Output the [X, Y] coordinate of the center of the cell containing the given text.  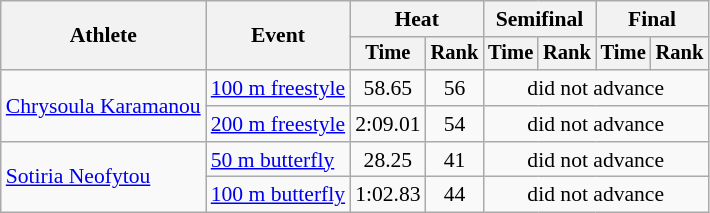
Final [652, 19]
2:09.01 [388, 124]
Athlete [104, 36]
50 m butterfly [278, 160]
Sotiria Neofytou [104, 178]
56 [455, 88]
100 m freestyle [278, 88]
Event [278, 36]
1:02.83 [388, 195]
200 m freestyle [278, 124]
Chrysoula Karamanou [104, 106]
Heat [416, 19]
28.25 [388, 160]
100 m butterfly [278, 195]
44 [455, 195]
58.65 [388, 88]
54 [455, 124]
41 [455, 160]
Semifinal [539, 19]
